Pinpoint the cell where the given text exists, returning its [x, y] midpoint coordinate. 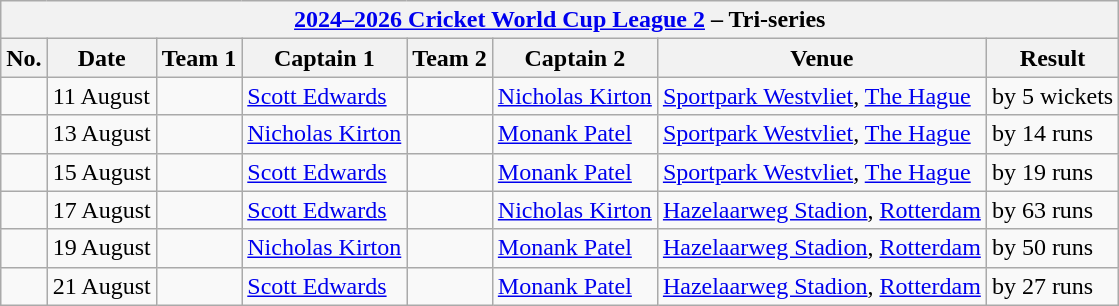
Venue [822, 58]
by 5 wickets [1052, 96]
Date [102, 58]
19 August [102, 248]
Result [1052, 58]
No. [24, 58]
11 August [102, 96]
Team 2 [450, 58]
by 14 runs [1052, 134]
Captain 1 [324, 58]
Captain 2 [574, 58]
by 50 runs [1052, 248]
by 63 runs [1052, 210]
by 27 runs [1052, 286]
13 August [102, 134]
2024–2026 Cricket World Cup League 2 – Tri-series [560, 20]
17 August [102, 210]
by 19 runs [1052, 172]
21 August [102, 286]
Team 1 [199, 58]
15 August [102, 172]
